Find where the given text appears and provide that cell's center as [X, Y] coordinate. 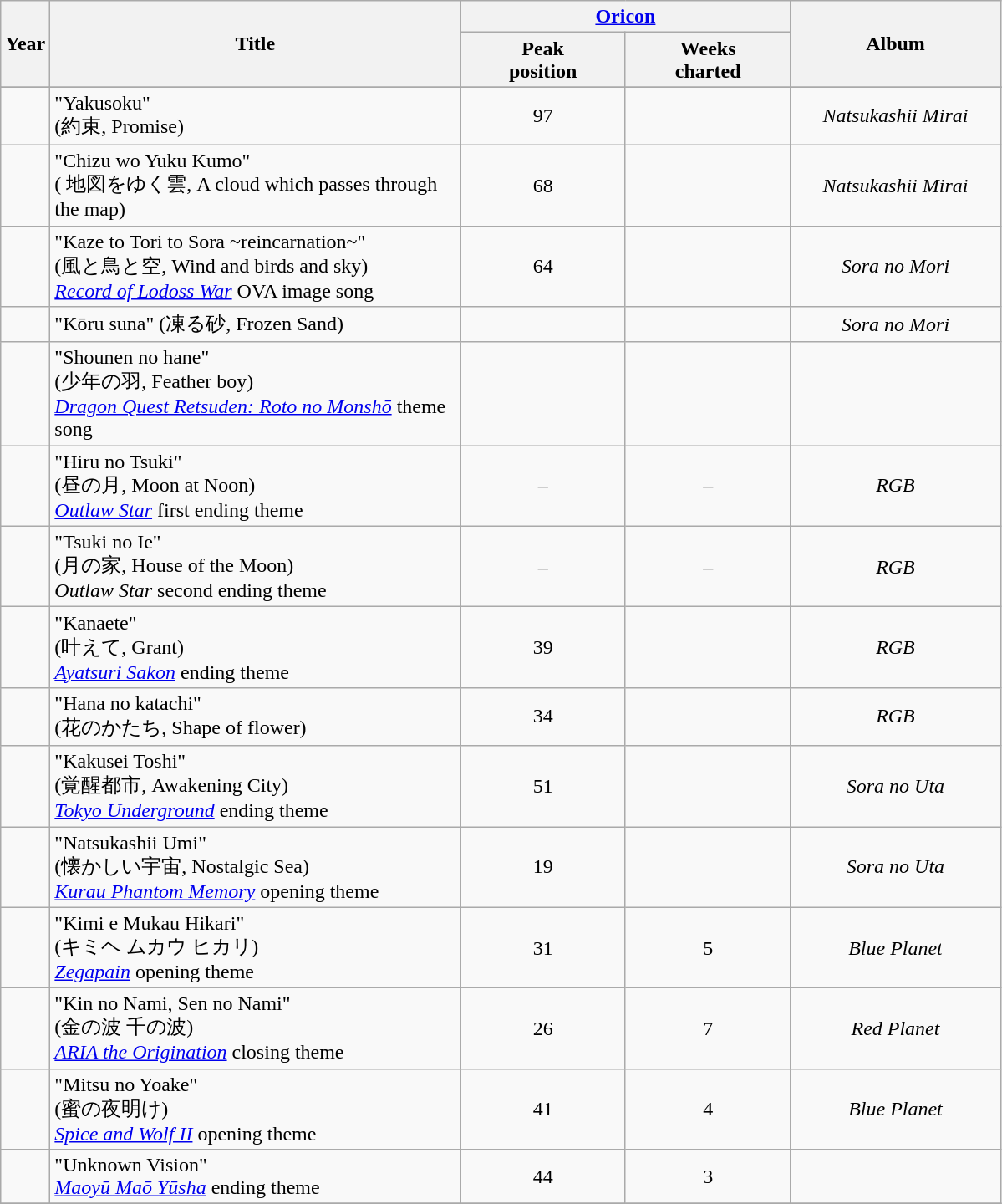
"Kōru suna" (凍る砂, Frozen Sand) [256, 324]
"Kin no Nami, Sen no Nami"(金の波 千の波) ARIA the Origination closing theme [256, 1028]
31 [543, 948]
Weeks charted [708, 60]
97 [543, 116]
"Chizu wo Yuku Kumo"( 地図をゆく雲, A cloud which passes through the map) [256, 186]
4 [708, 1109]
"Hiru no Tsuki"(昼の月, Moon at Noon)Outlaw Star first ending theme [256, 487]
"Shounen no hane"(少年の羽, Feather boy)Dragon Quest Retsuden: Roto no Monshō theme song [256, 394]
"Kimi e Mukau Hikari"(キミヘ ムカウ ヒカリ)Zegapain opening theme [256, 948]
39 [543, 647]
"Yakusoku"(約束, Promise) [256, 116]
Oricon [625, 17]
"Kaze to Tori to Sora ~reincarnation~"(風と鳥と空, Wind and birds and sky)Record of Lodoss War OVA image song [256, 266]
19 [543, 866]
34 [543, 717]
7 [708, 1028]
51 [543, 786]
3 [708, 1177]
Peakposition [543, 60]
Album [896, 43]
"Mitsu no Yoake"(蜜の夜明け)Spice and Wolf II opening theme [256, 1109]
"Tsuki no Ie"(月の家, House of the Moon)Outlaw Star second ending theme [256, 567]
41 [543, 1109]
64 [543, 266]
Title [256, 43]
"Kanaete"(叶えて, Grant)Ayatsuri Sakon ending theme [256, 647]
44 [543, 1177]
Year [25, 43]
5 [708, 948]
"Kakusei Toshi"(覚醒都市, Awakening City)Tokyo Underground ending theme [256, 786]
68 [543, 186]
26 [543, 1028]
Red Planet [896, 1028]
"Unknown Vision"Maoyū Maō Yūsha ending theme [256, 1177]
"Hana no katachi"(花のかたち, Shape of flower) [256, 717]
"Natsukashii Umi"(懐かしい宇宙, Nostalgic Sea)Kurau Phantom Memory opening theme [256, 866]
